Pinpoint the cell where the given text exists, returning its [X, Y] midpoint coordinate. 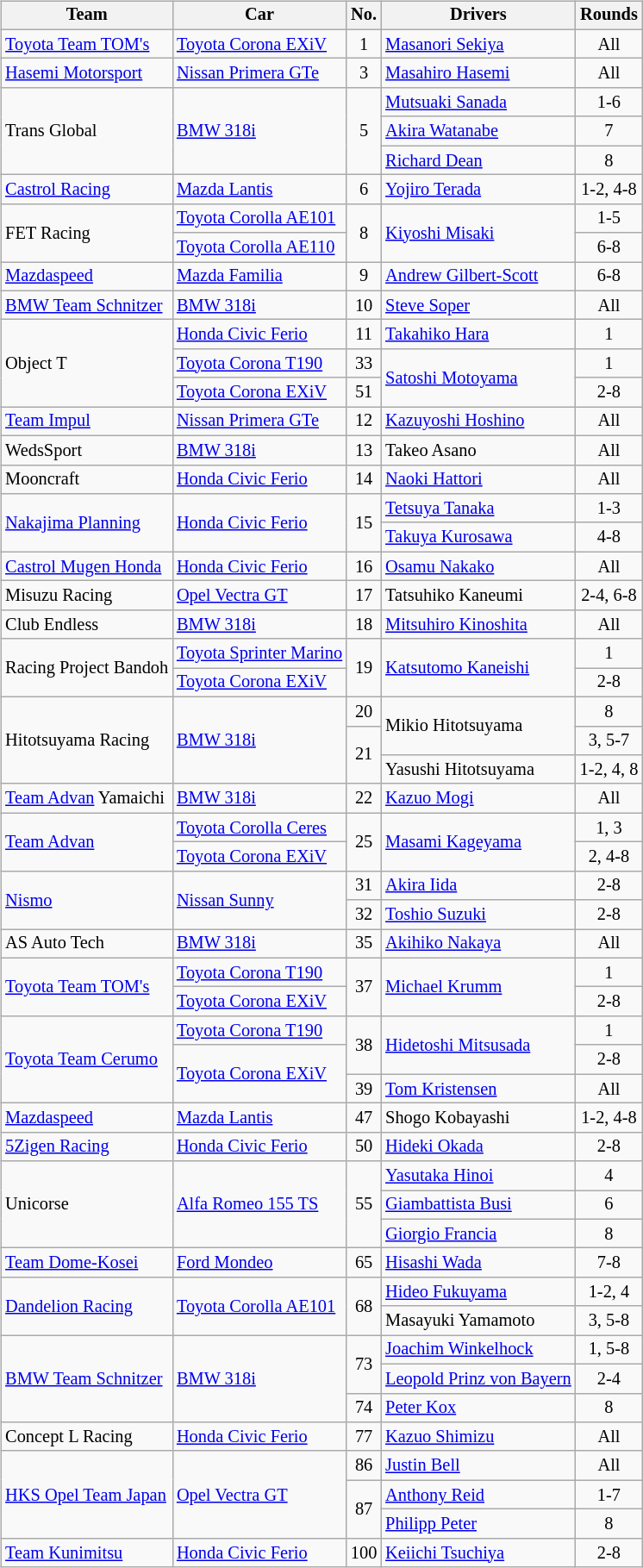
No. [364, 16]
Dandelion Racing [86, 1307]
65 [364, 1263]
Car [259, 16]
Tetsuya Tanaka [478, 509]
5Zigen Racing [86, 1146]
Steve Soper [478, 305]
Nismo [86, 900]
Team Advan Yamaichi [86, 798]
15 [364, 522]
7 [609, 131]
19 [364, 667]
Hisashi Wada [478, 1263]
Kiyoshi Misaki [478, 233]
Unicorse [86, 1205]
Akira Watanabe [478, 131]
Masami Kageyama [478, 841]
1, 3 [609, 828]
1-3 [609, 509]
Osamu Nakako [478, 566]
1-5 [609, 218]
Akihiko Nakaya [478, 944]
Justin Bell [478, 1465]
86 [364, 1465]
4-8 [609, 537]
32 [364, 915]
Anthony Reid [478, 1495]
16 [364, 566]
11 [364, 334]
Object T [86, 364]
Mitsuhiro Kinoshita [478, 624]
1-7 [609, 1495]
Drivers [478, 16]
Alfa Romeo 155 TS [259, 1205]
73 [364, 1364]
5 [364, 131]
Team Advan [86, 841]
87 [364, 1509]
1-2, 4 [609, 1292]
35 [364, 944]
Giambattista Busi [478, 1205]
Castrol Racing [86, 190]
Hideki Okada [478, 1146]
Kazuo Mogi [478, 798]
68 [364, 1307]
7-8 [609, 1263]
77 [364, 1437]
Team Kunimitsu [86, 1552]
47 [364, 1118]
20 [364, 711]
55 [364, 1205]
Takahiko Hara [478, 334]
Mikio Hitotsuyama [478, 726]
9 [364, 277]
Rounds [609, 16]
Masayuki Yamamoto [478, 1321]
Peter Kox [478, 1408]
Castrol Mugen Honda [86, 566]
Toyota Corolla Ceres [259, 828]
100 [364, 1552]
4 [609, 1176]
Team [86, 16]
31 [364, 885]
Club Endless [86, 624]
Giorgio Francia [478, 1234]
Toshio Suzuki [478, 915]
2-4 [609, 1378]
Yasushi Hitotsuyama [478, 770]
10 [364, 305]
2, 4-8 [609, 857]
Mutsuaki Sanada [478, 103]
21 [364, 755]
17 [364, 596]
74 [364, 1408]
33 [364, 364]
Hideo Fukuyama [478, 1292]
25 [364, 841]
Hitotsuyama Racing [86, 740]
Hasemi Motorsport [86, 73]
Nakajima Planning [86, 522]
3, 5-8 [609, 1321]
Philipp Peter [478, 1524]
51 [364, 392]
Katsutomo Kaneishi [478, 667]
3 [364, 73]
Ford Mondeo [259, 1263]
Concept L Racing [86, 1437]
Kazuo Shimizu [478, 1437]
Takeo Asano [478, 450]
Kazuyoshi Hoshino [478, 422]
Nissan Sunny [259, 900]
Mazda Familia [259, 277]
Mooncraft [86, 479]
3, 5-7 [609, 740]
Keiichi Tsuchiya [478, 1552]
Yasutaka Hinoi [478, 1176]
Team Impul [86, 422]
Richard Dean [478, 160]
Yojiro Terada [478, 190]
18 [364, 624]
AS Auto Tech [86, 944]
2-4, 6-8 [609, 596]
Satoshi Motoyama [478, 378]
Toyota Sprinter Marino [259, 653]
Joachim Winkelhock [478, 1350]
Toyota Team Cerumo [86, 1060]
Leopold Prinz von Bayern [478, 1378]
Hidetoshi Mitsusada [478, 1045]
13 [364, 450]
Misuzu Racing [86, 596]
1, 5-8 [609, 1350]
Takuya Kurosawa [478, 537]
Andrew Gilbert-Scott [478, 277]
50 [364, 1146]
Akira Iida [478, 885]
38 [364, 1045]
1-2, 4, 8 [609, 770]
Trans Global [86, 131]
WedsSport [86, 450]
1-6 [609, 103]
12 [364, 422]
14 [364, 479]
37 [364, 986]
HKS Opel Team Japan [86, 1495]
39 [364, 1089]
FET Racing [86, 233]
Tatsuhiko Kaneumi [478, 596]
Naoki Hattori [478, 479]
Tom Kristensen [478, 1089]
Racing Project Bandoh [86, 667]
22 [364, 798]
Shogo Kobayashi [478, 1118]
Masahiro Hasemi [478, 73]
Toyota Corolla AE110 [259, 247]
Team Dome-Kosei [86, 1263]
Masanori Sekiya [478, 44]
Michael Krumm [478, 986]
